Scan for the cell matching the given text and deliver its (x, y) coordinate at center. 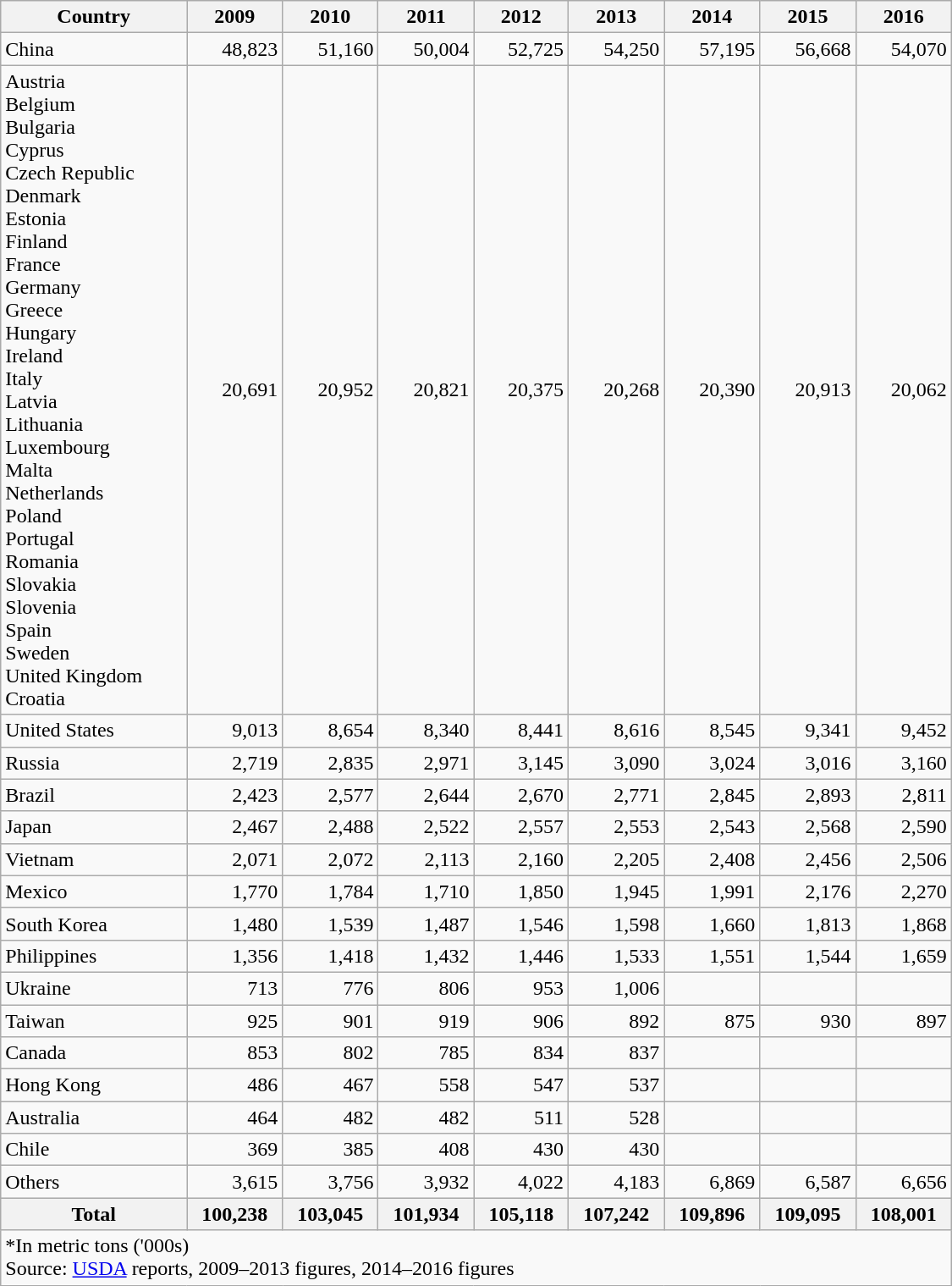
2,423 (235, 795)
2,488 (330, 827)
50,004 (426, 49)
Country (94, 17)
South Korea (94, 924)
1,539 (330, 924)
802 (330, 1053)
Philippines (94, 956)
1,006 (616, 988)
*In metric tons ('000s) Source: USDA reports, 2009–2013 figures, 2014–2016 figures (476, 1258)
2009 (235, 17)
2,113 (426, 859)
3,145 (521, 763)
892 (616, 1020)
1,480 (235, 924)
875 (713, 1020)
2,771 (616, 795)
385 (330, 1150)
3,756 (330, 1182)
2015 (807, 17)
3,024 (713, 763)
2,557 (521, 827)
511 (521, 1118)
930 (807, 1020)
713 (235, 988)
101,934 (426, 1214)
Mexico (94, 891)
4,183 (616, 1182)
4,022 (521, 1182)
1,544 (807, 956)
925 (235, 1020)
1,418 (330, 956)
853 (235, 1053)
547 (521, 1085)
1,533 (616, 956)
467 (330, 1085)
Japan (94, 827)
2,568 (807, 827)
57,195 (713, 49)
2,467 (235, 827)
2,072 (330, 859)
486 (235, 1085)
1,991 (713, 891)
1,813 (807, 924)
20,691 (235, 389)
Hong Kong (94, 1085)
6,869 (713, 1182)
2,160 (521, 859)
8,616 (616, 731)
2,456 (807, 859)
528 (616, 1118)
2,270 (904, 891)
2,893 (807, 795)
2,971 (426, 763)
105,118 (521, 1214)
1,598 (616, 924)
Ukraine (94, 988)
Brazil (94, 795)
Canada (94, 1053)
48,823 (235, 49)
54,250 (616, 49)
1,487 (426, 924)
2,835 (330, 763)
54,070 (904, 49)
1,710 (426, 891)
Russia (94, 763)
56,668 (807, 49)
20,375 (521, 389)
2,506 (904, 859)
Total (94, 1214)
108,001 (904, 1214)
1,432 (426, 956)
2016 (904, 17)
109,896 (713, 1214)
3,932 (426, 1182)
369 (235, 1150)
2,553 (616, 827)
3,090 (616, 763)
6,587 (807, 1182)
1,356 (235, 956)
901 (330, 1020)
1,546 (521, 924)
558 (426, 1085)
8,340 (426, 731)
2010 (330, 17)
2013 (616, 17)
2,670 (521, 795)
20,390 (713, 389)
1,551 (713, 956)
Taiwan (94, 1020)
2012 (521, 17)
1,850 (521, 891)
776 (330, 988)
109,095 (807, 1214)
1,868 (904, 924)
2,590 (904, 827)
9,013 (235, 731)
20,913 (807, 389)
2,408 (713, 859)
8,654 (330, 731)
8,545 (713, 731)
China (94, 49)
785 (426, 1053)
1,660 (713, 924)
2,543 (713, 827)
2,811 (904, 795)
906 (521, 1020)
20,062 (904, 389)
20,821 (426, 389)
9,341 (807, 731)
1,784 (330, 891)
2,719 (235, 763)
806 (426, 988)
2,071 (235, 859)
2014 (713, 17)
537 (616, 1085)
8,441 (521, 731)
3,016 (807, 763)
United States (94, 731)
51,160 (330, 49)
1,945 (616, 891)
Australia (94, 1118)
408 (426, 1150)
2,205 (616, 859)
897 (904, 1020)
953 (521, 988)
464 (235, 1118)
2,577 (330, 795)
834 (521, 1053)
9,452 (904, 731)
3,615 (235, 1182)
3,160 (904, 763)
2,176 (807, 891)
919 (426, 1020)
837 (616, 1053)
Vietnam (94, 859)
1,446 (521, 956)
1,770 (235, 891)
Others (94, 1182)
6,656 (904, 1182)
1,659 (904, 956)
Chile (94, 1150)
2011 (426, 17)
107,242 (616, 1214)
2,644 (426, 795)
100,238 (235, 1214)
103,045 (330, 1214)
2,522 (426, 827)
2,845 (713, 795)
20,952 (330, 389)
52,725 (521, 49)
20,268 (616, 389)
